Identify which cell holds the provided text, then report its (X, Y) central coordinate. 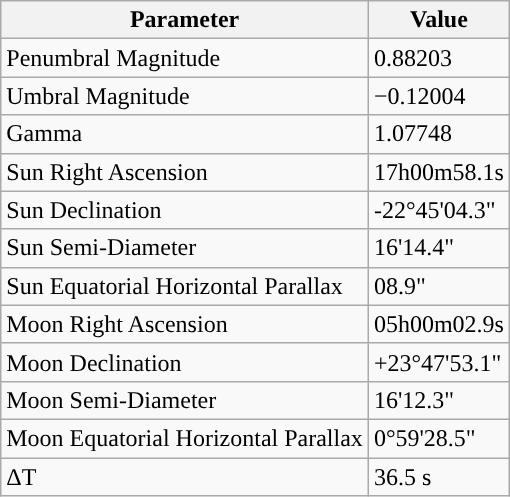
Moon Semi-Diameter (185, 400)
-22°45'04.3" (438, 210)
16'12.3" (438, 400)
Sun Declination (185, 210)
16'14.4" (438, 248)
Sun Semi-Diameter (185, 248)
Penumbral Magnitude (185, 58)
Moon Equatorial Horizontal Parallax (185, 438)
08.9" (438, 286)
Umbral Magnitude (185, 96)
Value (438, 20)
0.88203 (438, 58)
−0.12004 (438, 96)
0°59'28.5" (438, 438)
05h00m02.9s (438, 324)
36.5 s (438, 477)
Parameter (185, 20)
Moon Right Ascension (185, 324)
Moon Declination (185, 362)
ΔT (185, 477)
Sun Equatorial Horizontal Parallax (185, 286)
1.07748 (438, 134)
+23°47'53.1" (438, 362)
Sun Right Ascension (185, 172)
Gamma (185, 134)
17h00m58.1s (438, 172)
